Provide the [x, y] coordinate of the cell's center where the given text is located.  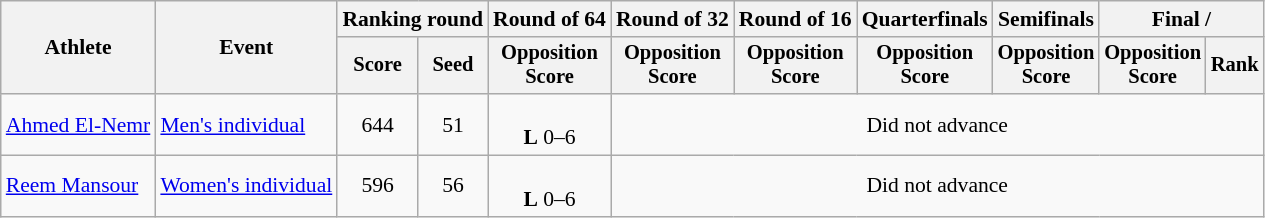
Score [378, 66]
Ahmed El-Nemr [78, 124]
Quarterfinals [925, 19]
Men's individual [246, 124]
51 [453, 124]
Reem Mansour [78, 186]
Seed [453, 66]
56 [453, 186]
Final / [1181, 19]
Round of 64 [550, 19]
Rank [1235, 66]
Event [246, 48]
Round of 32 [672, 19]
Women's individual [246, 186]
Round of 16 [796, 19]
Ranking round [412, 19]
644 [378, 124]
Athlete [78, 48]
596 [378, 186]
Semifinals [1046, 19]
